Extract the (x, y) coordinate from the center of the cell holding the provided text.  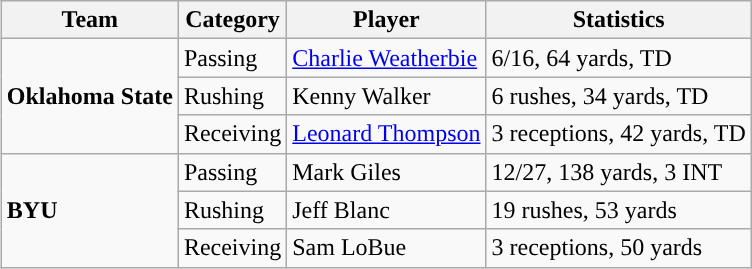
Sam LoBue (386, 248)
6 rushes, 34 yards, TD (618, 96)
Statistics (618, 20)
12/27, 138 yards, 3 INT (618, 172)
BYU (90, 210)
Category (232, 20)
Mark Giles (386, 172)
Leonard Thompson (386, 134)
Team (90, 20)
6/16, 64 yards, TD (618, 58)
Kenny Walker (386, 96)
Oklahoma State (90, 96)
3 receptions, 50 yards (618, 248)
Player (386, 20)
Jeff Blanc (386, 210)
3 receptions, 42 yards, TD (618, 134)
Charlie Weatherbie (386, 58)
19 rushes, 53 yards (618, 210)
